Determine the (x, y) coordinate at the center of the cell enclosing the given text.  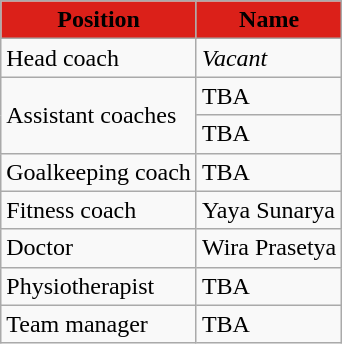
Position (99, 20)
Goalkeeping coach (99, 172)
Head coach (99, 58)
Name (268, 20)
Doctor (99, 248)
Wira Prasetya (268, 248)
Physiotherapist (99, 286)
Team manager (99, 324)
Yaya Sunarya (268, 210)
Assistant coaches (99, 115)
Fitness coach (99, 210)
Vacant (268, 58)
